Search for the cell housing the specified text and yield its (x, y) center coordinate. 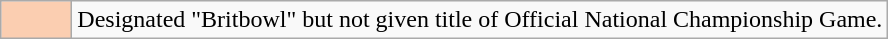
Designated "Britbowl" but not given title of Official National Championship Game. (480, 20)
